Pinpoint the cell where the given text exists, returning its (x, y) midpoint coordinate. 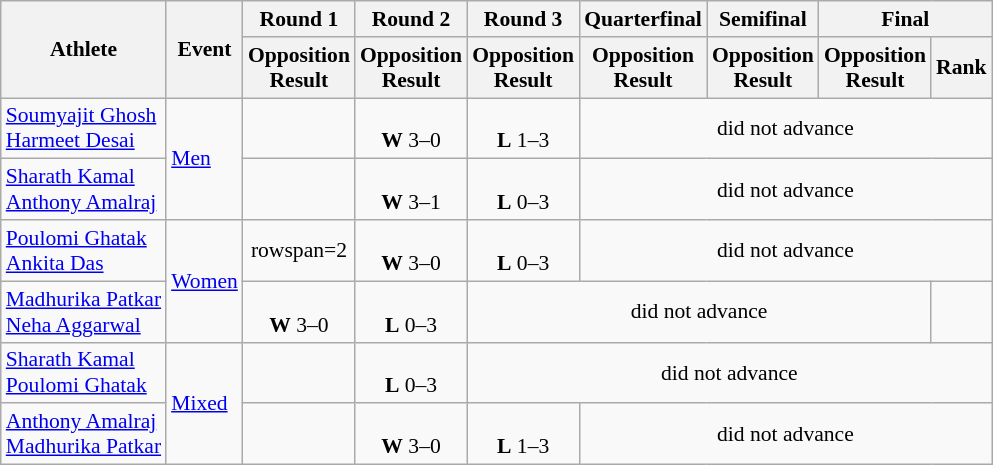
Semifinal (763, 19)
Poulomi GhatakAnkita Das (84, 250)
Women (204, 281)
Round 3 (523, 19)
Athlete (84, 50)
Sharath KamalPoulomi Ghatak (84, 372)
Rank (962, 68)
Anthony AmalrajMadhurika Patkar (84, 434)
Sharath KamalAnthony Amalraj (84, 190)
Round 1 (299, 19)
Final (906, 19)
W 3–1 (411, 190)
Round 2 (411, 19)
Quarterfinal (643, 19)
Madhurika PatkarNeha Aggarwal (84, 312)
Event (204, 50)
Men (204, 159)
Soumyajit GhoshHarmeet Desai (84, 128)
Mixed (204, 403)
rowspan=2 (299, 250)
